Provide the (x, y) coordinate of the cell's center where the given text is located.  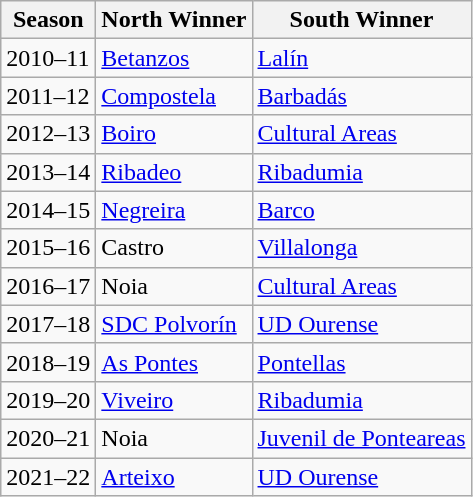
Barbadás (362, 96)
Viveiro (174, 400)
2019–20 (48, 400)
Barco (362, 210)
Arteixo (174, 477)
2016–17 (48, 286)
Lalín (362, 58)
Betanzos (174, 58)
2020–21 (48, 438)
Castro (174, 248)
Season (48, 20)
Villalonga (362, 248)
2010–11 (48, 58)
Ribadeo (174, 172)
2013–14 (48, 172)
2017–18 (48, 324)
Compostela (174, 96)
Boiro (174, 134)
2011–12 (48, 96)
Pontellas (362, 362)
As Pontes (174, 362)
Negreira (174, 210)
North Winner (174, 20)
2012–13 (48, 134)
2021–22 (48, 477)
South Winner (362, 20)
2014–15 (48, 210)
2018–19 (48, 362)
SDC Polvorín (174, 324)
Juvenil de Ponteareas (362, 438)
2015–16 (48, 248)
